For the text-containing cell, return its midpoint in (x, y) coordinate format. 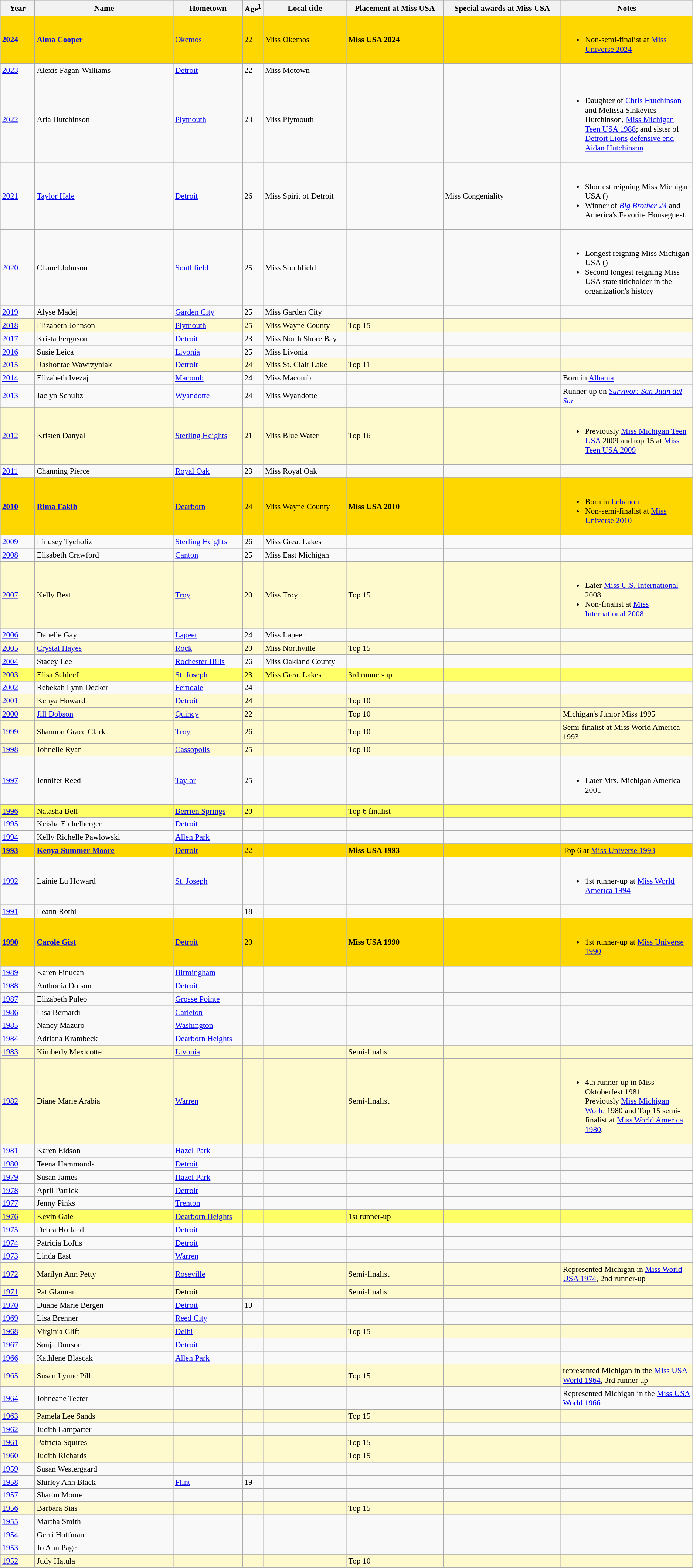
1984 (18, 1039)
Lainie Lu Howard (104, 881)
Jennifer Reed (104, 780)
Kevin Gale (104, 1217)
Nancy Mazuro (104, 1026)
Adriana Krambeck (104, 1039)
Garden City (208, 312)
1965 (18, 1375)
1958 (18, 1482)
Southfield (208, 267)
1976 (18, 1217)
Patricia Squires (104, 1443)
Miss Oakland County (305, 661)
Born in LebanonNon-semi-finalist at Miss Universe 2010 (627, 507)
Miss Lapeer (305, 635)
Elizabeth Johnson (104, 325)
Miss USA 1993 (395, 851)
1962 (18, 1429)
2013 (18, 396)
2020 (18, 267)
Patricia Loftis (104, 1243)
Judy Hatula (104, 1561)
Jaclyn Schultz (104, 396)
Susan James (104, 1177)
Michigan's Junior Miss 1995 (627, 714)
Later Mrs. Michigan America 2001 (627, 780)
2024 (18, 40)
Shirley Ann Black (104, 1482)
2008 (18, 555)
Susan Lynne Pill (104, 1375)
Born in Albania (627, 378)
Represented Michigan in the Miss USA World 1966 (627, 1398)
1978 (18, 1191)
Pamela Lee Sands (104, 1416)
Placement at Miss USA (395, 8)
Kathlene Blascak (104, 1358)
Kelly Best (104, 595)
Okemos (208, 40)
1977 (18, 1203)
2023 (18, 70)
2014 (18, 378)
Top 16 (395, 436)
1959 (18, 1469)
Top 6 at Miss Universe 1993 (627, 851)
Miss East Michigan (305, 555)
Non-semi-finalist at Miss Universe 2024 (627, 40)
Karen Eidson (104, 1151)
Miss Plymouth (305, 120)
Teena Hammonds (104, 1164)
Anthonia Dotson (104, 986)
Debra Holland (104, 1230)
Kelly Richelle Pawlowski (104, 837)
Miss USA 2010 (395, 507)
1983 (18, 1052)
1991 (18, 912)
Sharon Moore (104, 1495)
Year (18, 8)
Previously Miss Michigan Teen USA 2009 and top 15 at Miss Teen USA 2009 (627, 436)
1981 (18, 1151)
Grosse Pointe (208, 999)
Rochester Hills (208, 661)
Name (104, 8)
Danelle Gay (104, 635)
2010 (18, 507)
Miss Livonia (305, 352)
2000 (18, 714)
1990 (18, 942)
Top 11 (395, 365)
1980 (18, 1164)
Rebekah Lynn Decker (104, 688)
Jo Ann Page (104, 1548)
Shannon Grace Clark (104, 732)
Aria Hutchinson (104, 120)
2018 (18, 325)
1985 (18, 1026)
Represented Michigan in Miss World USA 1974, 2nd runner-up (627, 1274)
1982 (18, 1101)
1964 (18, 1398)
2005 (18, 648)
Reed City (208, 1318)
Wyandotte (208, 396)
Roseville (208, 1274)
1996 (18, 811)
Miss Spirit of Detroit (305, 196)
Royal Oak (208, 471)
1986 (18, 1012)
Alexis Fagan-Williams (104, 70)
Rima Fakih (104, 507)
2006 (18, 635)
Jill Dobson (104, 714)
Rashontae Wawrzyniak (104, 365)
2001 (18, 701)
Alma Cooper (104, 40)
Macomb (208, 378)
Sonja Dunson (104, 1345)
Channing Pierce (104, 471)
1993 (18, 851)
1956 (18, 1508)
Notes (627, 8)
Runner-up on Survivor: San Juan del Sur (627, 396)
Miss North Shore Bay (305, 339)
Top 6 finalist (395, 811)
Trenton (208, 1203)
1955 (18, 1521)
1968 (18, 1331)
Jenny Pinks (104, 1203)
1997 (18, 780)
Longest reigning Miss Michigan USA ()Second longest reigning Miss USA state titleholder in the organization's history (627, 267)
Semi-finalist at Miss World America 1993 (627, 732)
Elizabeth Ivezaj (104, 378)
Delhi (208, 1331)
Miss Congeniality (502, 196)
1971 (18, 1292)
Diane Marie Arabia (104, 1101)
Miss Motown (305, 70)
1994 (18, 837)
Linda East (104, 1256)
Lapeer (208, 635)
Elizabeth Puleo (104, 999)
Local title (305, 8)
2016 (18, 352)
Leann Rothi (104, 912)
2015 (18, 365)
Duane Marie Bergen (104, 1305)
Taylor (208, 780)
1960 (18, 1456)
Barbara Sias (104, 1508)
Carole Gist (104, 942)
Age1 (253, 8)
Miss Blue Water (305, 436)
1973 (18, 1256)
Susan Westergaard (104, 1469)
1st runner-up at Miss Universe 1990 (627, 942)
2011 (18, 471)
Lisa Bernardi (104, 1012)
Quincy (208, 714)
1999 (18, 732)
3rd runner-up (395, 675)
Kimberly Mexicotte (104, 1052)
1992 (18, 881)
1975 (18, 1230)
Carleton (208, 1012)
2021 (18, 196)
1979 (18, 1177)
Crystal Hayes (104, 648)
Miss St. Clair Lake (305, 365)
1988 (18, 986)
2012 (18, 436)
Miss Royal Oak (305, 471)
1954 (18, 1535)
Marilyn Ann Petty (104, 1274)
Miss Okemos (305, 40)
Miss Macomb (305, 378)
2007 (18, 595)
18 (253, 912)
1987 (18, 999)
Elisa Schleef (104, 675)
Cassopolis (208, 750)
Later Miss U.S. International 2008Non-finalist at Miss International 2008 (627, 595)
2019 (18, 312)
Dearborn (208, 507)
Stacey Lee (104, 661)
represented Michigan in the Miss USA World 1964, 3rd runner up (627, 1375)
Miss USA 1990 (395, 942)
Gerri Hoffman (104, 1535)
1st runner-up (395, 1217)
1952 (18, 1561)
Karen Finucan (104, 973)
Judith Richards (104, 1456)
1995 (18, 824)
1974 (18, 1243)
Alyse Madej (104, 312)
Martha Smith (104, 1521)
Birmingham (208, 973)
2003 (18, 675)
Lindsey Tycholiz (104, 542)
1967 (18, 1345)
1970 (18, 1305)
Johneane Teeter (104, 1398)
Kristen Danyal (104, 436)
1972 (18, 1274)
2022 (18, 120)
Chanel Johnson (104, 267)
Washington (208, 1026)
Hometown (208, 8)
1989 (18, 973)
Keisha Eichelberger (104, 824)
2002 (18, 688)
Kenya Howard (104, 701)
Special awards at Miss USA (502, 8)
Miss USA 2024 (395, 40)
Miss Wyandotte (305, 396)
Ferndale (208, 688)
2009 (18, 542)
Judith Lamparter (104, 1429)
Natasha Bell (104, 811)
Miss Troy (305, 595)
Susie Leica (104, 352)
1st runner-up at Miss World America 1994 (627, 881)
1998 (18, 750)
Elisabeth Crawford (104, 555)
1969 (18, 1318)
April Patrick (104, 1191)
Johnelle Ryan (104, 750)
1957 (18, 1495)
Miss Garden City (305, 312)
4th runner-up in Miss Oktoberfest 1981Previously Miss Michigan World 1980 and Top 15 semi-finalist at Miss World America 1980. (627, 1101)
Berrien Springs (208, 811)
Rock (208, 648)
Taylor Hale (104, 196)
2017 (18, 339)
Miss Northville (305, 648)
2004 (18, 661)
Lisa Brenner (104, 1318)
Kenya Summer Moore (104, 851)
Miss Southfield (305, 267)
Virginia Clift (104, 1331)
1953 (18, 1548)
1966 (18, 1358)
Shortest reigning Miss Michigan USA ()Winner of Big Brother 24 and America's Favorite Houseguest. (627, 196)
Canton (208, 555)
21 (253, 436)
Krista Ferguson (104, 339)
1961 (18, 1443)
Pat Glannan (104, 1292)
Flint (208, 1482)
1963 (18, 1416)
